Output the (x, y) coordinate of the center of the cell containing the given text.  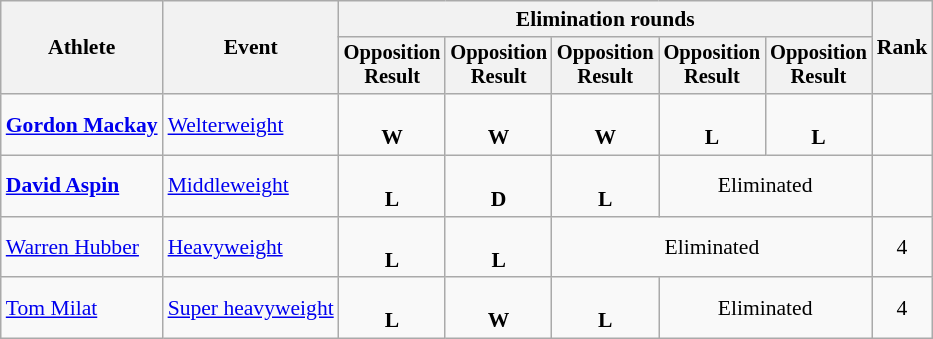
Super heavyweight (251, 308)
Heavyweight (251, 248)
Tom Milat (82, 308)
Athlete (82, 48)
Rank (902, 48)
Gordon Mackay (82, 124)
Event (251, 48)
Elimination rounds (606, 19)
Welterweight (251, 124)
David Aspin (82, 186)
Warren Hubber (82, 248)
D (498, 186)
Middleweight (251, 186)
